Find where the given text appears and provide that cell's center as [X, Y] coordinate. 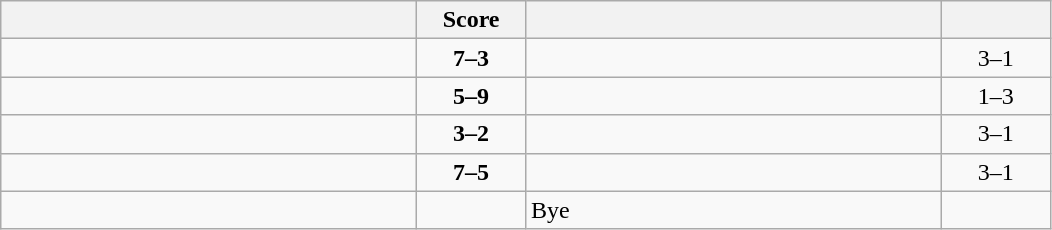
Bye [733, 210]
Score [472, 20]
7–3 [472, 58]
5–9 [472, 96]
1–3 [996, 96]
3–2 [472, 134]
7–5 [472, 172]
